Find where the given text appears and provide that cell's center as [X, Y] coordinate. 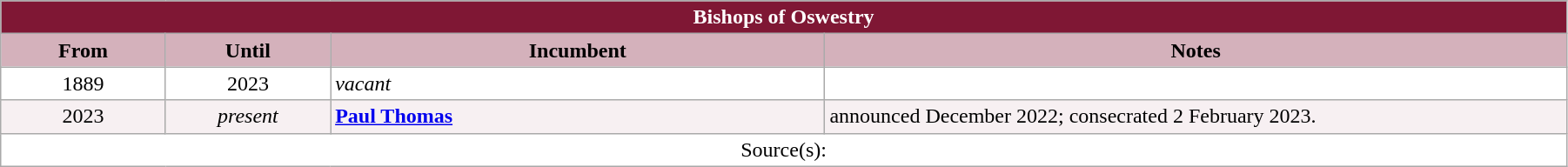
present [247, 117]
1889 [84, 83]
Paul Thomas [578, 117]
Incumbent [578, 50]
vacant [578, 83]
Until [247, 50]
From [84, 50]
Notes [1196, 50]
Bishops of Oswestry [784, 17]
announced December 2022; consecrated 2 February 2023. [1196, 117]
Source(s): [784, 150]
